Detect which cell encompasses the target text, then output its [x, y] center coordinate. 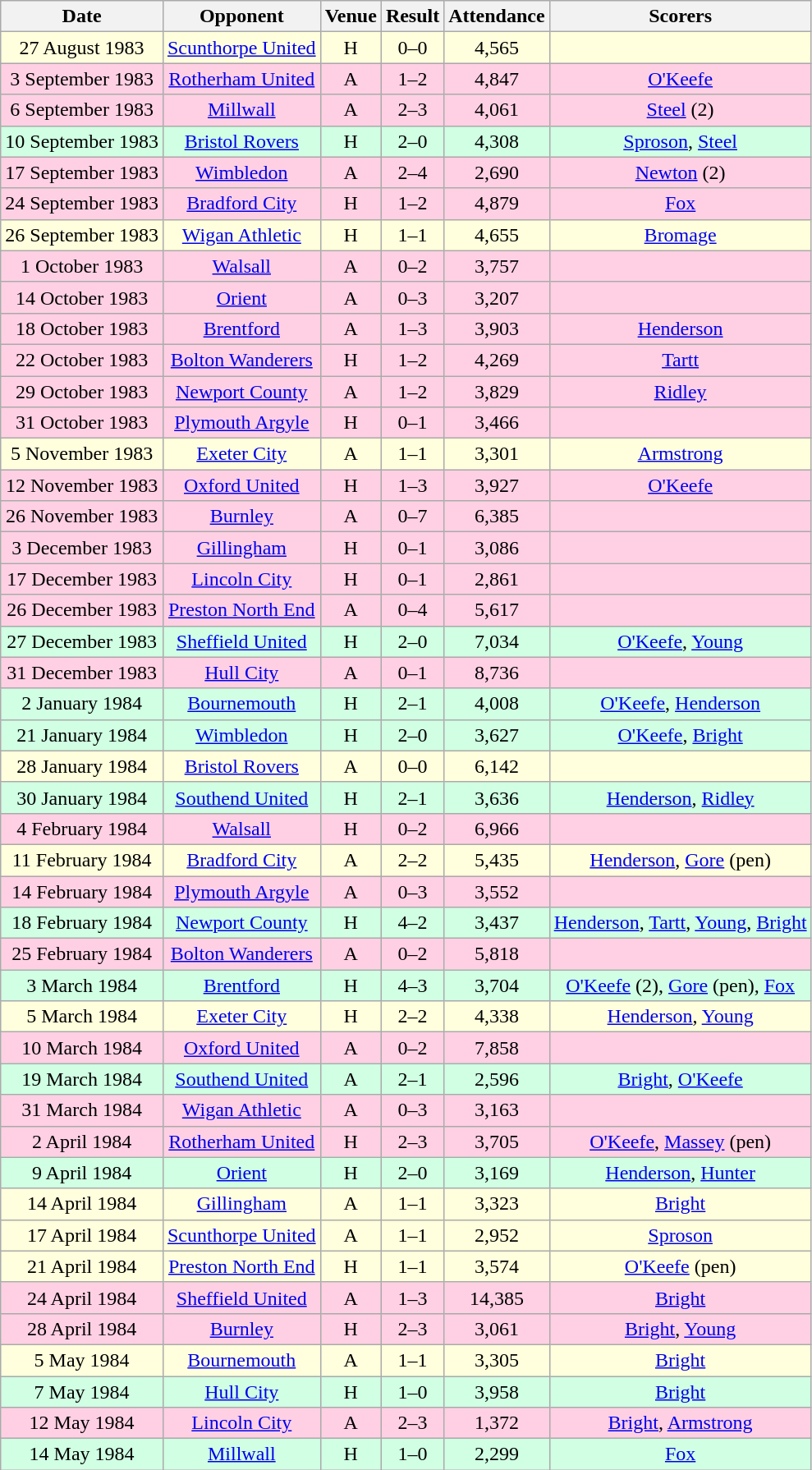
4,565 [497, 48]
14 February 1984 [82, 891]
Bright, Young [680, 1329]
3,829 [497, 392]
Newton (2) [680, 172]
4 February 1984 [82, 829]
Attendance [497, 16]
12 May 1984 [82, 1423]
5,818 [497, 954]
O'Keefe (pen) [680, 1266]
17 December 1983 [82, 579]
3,163 [497, 1110]
31 December 1983 [82, 673]
Bright, Armstrong [680, 1423]
10 September 1983 [82, 141]
Henderson, Young [680, 1017]
5 March 1984 [82, 1017]
Henderson, Hunter [680, 1173]
2,690 [497, 172]
3,958 [497, 1392]
O'Keefe, Bright [680, 735]
18 October 1983 [82, 328]
4,847 [497, 79]
3,207 [497, 297]
8,736 [497, 673]
2,299 [497, 1454]
22 October 1983 [82, 360]
4,269 [497, 360]
3,704 [497, 985]
12 November 1983 [82, 485]
6 September 1983 [82, 110]
3,305 [497, 1360]
Henderson, Gore (pen) [680, 860]
25 February 1984 [82, 954]
18 February 1984 [82, 923]
31 March 1984 [82, 1110]
Tartt [680, 360]
1 October 1983 [82, 266]
3,903 [497, 328]
5,617 [497, 610]
Venue [351, 16]
Ridley [680, 392]
27 August 1983 [82, 48]
3 December 1983 [82, 548]
2,596 [497, 1079]
3,086 [497, 548]
0–7 [412, 517]
4,338 [497, 1017]
3,552 [497, 891]
5,435 [497, 860]
3,927 [497, 485]
Armstrong [680, 454]
O'Keefe (2), Gore (pen), Fox [680, 985]
O'Keefe, Henderson [680, 704]
0–4 [412, 610]
3,574 [497, 1266]
10 March 1984 [82, 1048]
19 March 1984 [82, 1079]
30 January 1984 [82, 797]
4–2 [412, 923]
17 September 1983 [82, 172]
2,952 [497, 1235]
Bromage [680, 235]
4,308 [497, 141]
2 January 1984 [82, 704]
3,437 [497, 923]
2 April 1984 [82, 1142]
3,169 [497, 1173]
14,385 [497, 1298]
27 December 1983 [82, 641]
3,466 [497, 423]
Henderson, Tartt, Young, Bright [680, 923]
28 January 1984 [82, 766]
4,008 [497, 704]
21 April 1984 [82, 1266]
7,858 [497, 1048]
26 September 1983 [82, 235]
14 April 1984 [82, 1204]
5 November 1983 [82, 454]
Date [82, 16]
6,966 [497, 829]
3,323 [497, 1204]
Bright, O'Keefe [680, 1079]
3,757 [497, 266]
Scorers [680, 16]
6,142 [497, 766]
Sproson, Steel [680, 141]
3 March 1984 [82, 985]
3,301 [497, 454]
Steel (2) [680, 110]
5 May 1984 [82, 1360]
29 October 1983 [82, 392]
4–3 [412, 985]
3,636 [497, 797]
31 October 1983 [82, 423]
O'Keefe, Massey (pen) [680, 1142]
Henderson, Ridley [680, 797]
28 April 1984 [82, 1329]
3,061 [497, 1329]
4,061 [497, 110]
7 May 1984 [82, 1392]
Opponent [241, 16]
11 February 1984 [82, 860]
17 April 1984 [82, 1235]
24 April 1984 [82, 1298]
2,861 [497, 579]
Result [412, 16]
6,385 [497, 517]
4,879 [497, 204]
4,655 [497, 235]
3,705 [497, 1142]
26 November 1983 [82, 517]
9 April 1984 [82, 1173]
14 May 1984 [82, 1454]
O'Keefe, Young [680, 641]
3,627 [497, 735]
14 October 1983 [82, 297]
3 September 1983 [82, 79]
26 December 1983 [82, 610]
2–4 [412, 172]
24 September 1983 [82, 204]
Sproson [680, 1235]
21 January 1984 [82, 735]
7,034 [497, 641]
Henderson [680, 328]
1,372 [497, 1423]
